Output the (X, Y) coordinate of the center of the cell containing the given text.  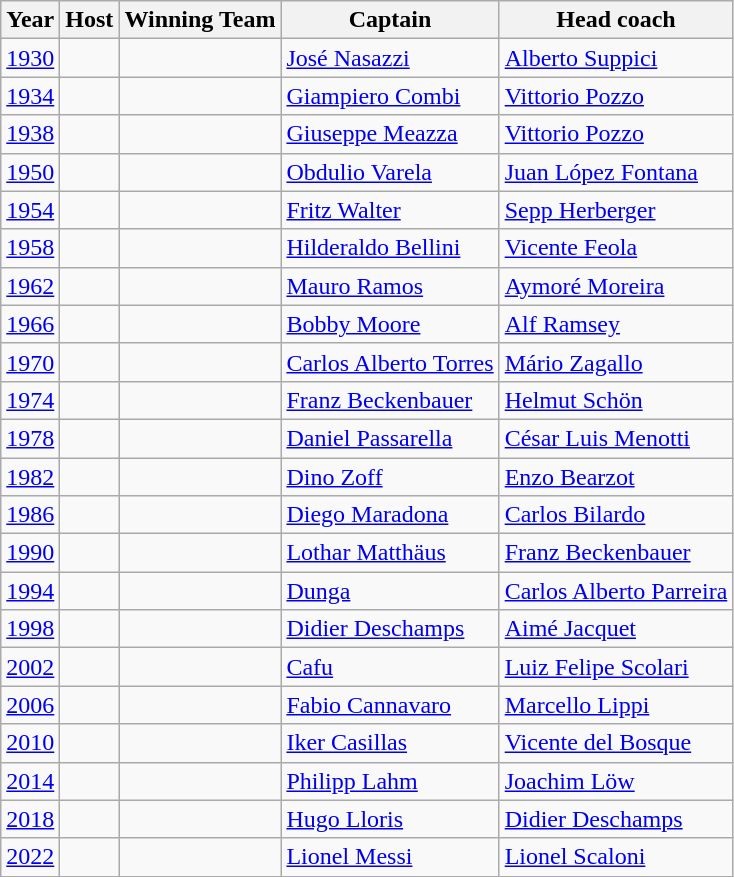
Aimé Jacquet (616, 629)
Alberto Suppici (616, 58)
Vicente Feola (616, 248)
1962 (30, 286)
Mário Zagallo (616, 362)
Juan López Fontana (616, 172)
José Nasazzi (390, 58)
Diego Maradona (390, 515)
1982 (30, 477)
Philipp Lahm (390, 781)
Captain (390, 20)
1930 (30, 58)
Luiz Felipe Scolari (616, 667)
Fritz Walter (390, 210)
Daniel Passarella (390, 438)
Dunga (390, 591)
Enzo Bearzot (616, 477)
Helmut Schön (616, 400)
2014 (30, 781)
Carlos Alberto Torres (390, 362)
1934 (30, 96)
Mauro Ramos (390, 286)
1986 (30, 515)
1998 (30, 629)
Head coach (616, 20)
Dino Zoff (390, 477)
Fabio Cannavaro (390, 705)
2022 (30, 857)
Obdulio Varela (390, 172)
Aymoré Moreira (616, 286)
Bobby Moore (390, 324)
Lionel Messi (390, 857)
Iker Casillas (390, 743)
Giuseppe Meazza (390, 134)
Alf Ramsey (616, 324)
1990 (30, 553)
Winning Team (200, 20)
1978 (30, 438)
Vicente del Bosque (616, 743)
Year (30, 20)
1950 (30, 172)
Hilderaldo Bellini (390, 248)
Sepp Herberger (616, 210)
1958 (30, 248)
Lothar Matthäus (390, 553)
1994 (30, 591)
Host (90, 20)
2006 (30, 705)
1954 (30, 210)
César Luis Menotti (616, 438)
1966 (30, 324)
Giampiero Combi (390, 96)
Carlos Bilardo (616, 515)
1974 (30, 400)
2018 (30, 819)
Lionel Scaloni (616, 857)
2010 (30, 743)
Cafu (390, 667)
Hugo Lloris (390, 819)
Joachim Löw (616, 781)
1938 (30, 134)
Marcello Lippi (616, 705)
1970 (30, 362)
2002 (30, 667)
Carlos Alberto Parreira (616, 591)
